Locate the cell with the specified text and output its [x, y] center coordinate. 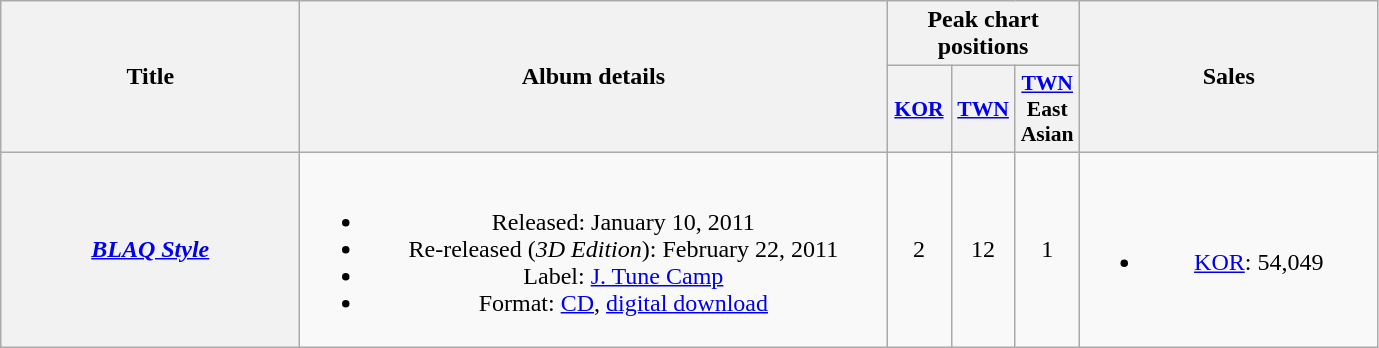
TWN [983, 110]
BLAQ Style [150, 249]
2 [919, 249]
TWN East Asian [1047, 110]
KOR: 54,049 [1228, 249]
Title [150, 77]
1 [1047, 249]
Released: January 10, 2011Re-released (3D Edition): February 22, 2011Label: J. Tune CampFormat: CD, digital download [594, 249]
Peak chart positions [983, 34]
12 [983, 249]
KOR [919, 110]
Sales [1228, 77]
Album details [594, 77]
